Return [X, Y] of the center of cell containing provided text 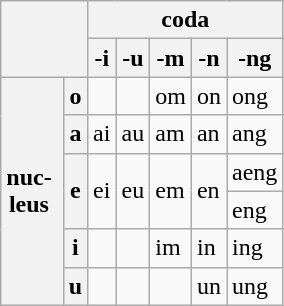
-m [171, 58]
nuc- leus [32, 191]
eng [254, 210]
-n [208, 58]
o [75, 96]
im [171, 248]
in [208, 248]
au [133, 134]
e [75, 191]
-ng [254, 58]
em [171, 191]
coda [186, 20]
i [75, 248]
u [75, 286]
ung [254, 286]
aeng [254, 172]
a [75, 134]
-i [102, 58]
ing [254, 248]
en [208, 191]
ang [254, 134]
om [171, 96]
on [208, 96]
ai [102, 134]
am [171, 134]
ei [102, 191]
ong [254, 96]
un [208, 286]
-u [133, 58]
an [208, 134]
eu [133, 191]
